From the cell containing the given text, extract its center point as [X, Y] coordinate. 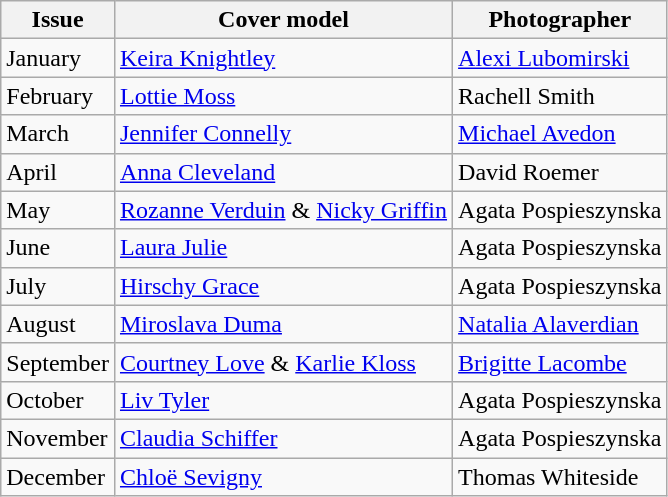
September [58, 362]
Keira Knightley [283, 58]
Rachell Smith [560, 96]
Courtney Love & Karlie Kloss [283, 362]
Jennifer Connelly [283, 134]
Issue [58, 20]
Thomas Whiteside [560, 477]
Claudia Schiffer [283, 438]
Liv Tyler [283, 400]
June [58, 248]
October [58, 400]
August [58, 324]
Miroslava Duma [283, 324]
Chloë Sevigny [283, 477]
Natalia Alaverdian [560, 324]
November [58, 438]
Photographer [560, 20]
February [58, 96]
May [58, 210]
Alexi Lubomirski [560, 58]
Rozanne Verduin & Nicky Griffin [283, 210]
David Roemer [560, 172]
Lottie Moss [283, 96]
Hirschy Grace [283, 286]
Brigitte Lacombe [560, 362]
April [58, 172]
December [58, 477]
Laura Julie [283, 248]
January [58, 58]
July [58, 286]
March [58, 134]
Anna Cleveland [283, 172]
Cover model [283, 20]
Michael Avedon [560, 134]
